Scan for the cell matching the given text and deliver its (X, Y) coordinate at center. 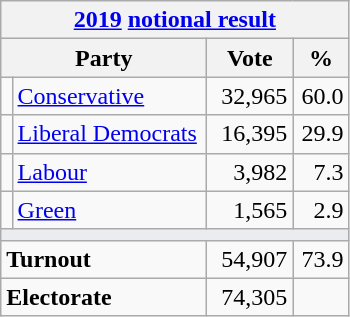
7.3 (321, 172)
Labour (110, 172)
2019 notional result (175, 20)
74,305 (250, 297)
54,907 (250, 259)
Turnout (104, 259)
Green (110, 210)
73.9 (321, 259)
16,395 (250, 134)
60.0 (321, 96)
3,982 (250, 172)
1,565 (250, 210)
Liberal Democrats (110, 134)
Party (104, 58)
Vote (250, 58)
29.9 (321, 134)
Conservative (110, 96)
32,965 (250, 96)
Electorate (104, 297)
2.9 (321, 210)
% (321, 58)
